Return the [x, y] coordinate for the center point of the cell that contains the specified text.  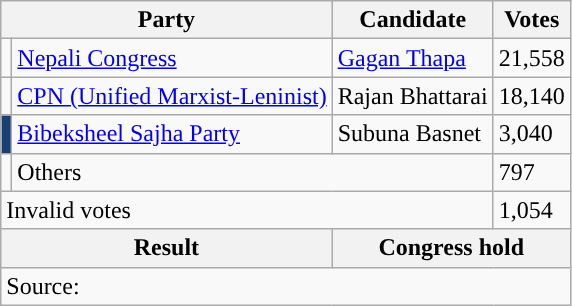
797 [532, 172]
Source: [286, 286]
3,040 [532, 134]
Result [166, 248]
1,054 [532, 210]
Others [252, 172]
CPN (Unified Marxist-Leninist) [172, 96]
Bibeksheel Sajha Party [172, 134]
Subuna Basnet [412, 134]
Votes [532, 20]
18,140 [532, 96]
21,558 [532, 58]
Congress hold [451, 248]
Gagan Thapa [412, 58]
Invalid votes [247, 210]
Nepali Congress [172, 58]
Candidate [412, 20]
Rajan Bhattarai [412, 96]
Party [166, 20]
